Locate the cell with the specified text and output its (X, Y) center coordinate. 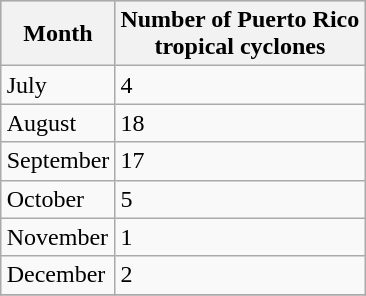
17 (240, 161)
Number of Puerto Ricotropical cyclones (240, 34)
August (58, 123)
18 (240, 123)
November (58, 237)
1 (240, 237)
September (58, 161)
October (58, 199)
2 (240, 275)
December (58, 275)
4 (240, 85)
Month (58, 34)
5 (240, 199)
July (58, 85)
